From the cell containing the given text, extract its center point as (X, Y) coordinate. 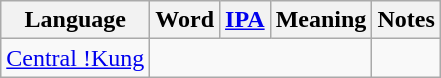
Language (76, 20)
IPA (246, 20)
Word (185, 20)
Meaning (321, 20)
Notes (406, 20)
Central !Kung (76, 58)
